Scan for the cell matching the given text and deliver its [x, y] coordinate at center. 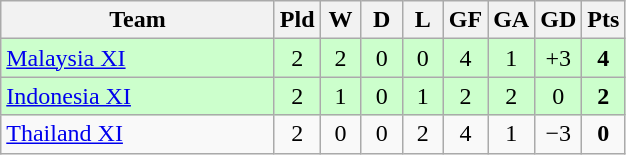
Malaysia XI [138, 58]
Team [138, 20]
+3 [558, 58]
GD [558, 20]
D [382, 20]
Pld [297, 20]
W [340, 20]
L [422, 20]
Pts [604, 20]
−3 [558, 134]
Indonesia XI [138, 96]
Thailand XI [138, 134]
GF [465, 20]
GA [512, 20]
